From the cell containing the given text, extract its center point as [x, y] coordinate. 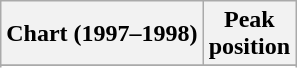
Peakposition [249, 34]
Chart (1997–1998) [102, 34]
